For the text-containing cell, return its midpoint in (x, y) coordinate format. 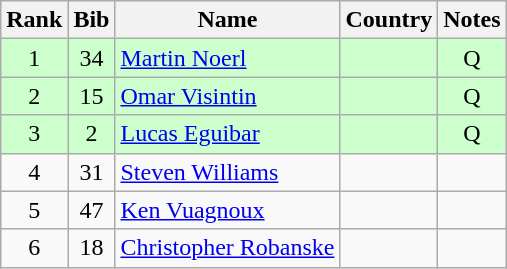
Rank (34, 20)
Country (389, 20)
Omar Visintin (228, 96)
31 (92, 172)
Notes (472, 20)
Ken Vuagnoux (228, 210)
6 (34, 248)
18 (92, 248)
5 (34, 210)
Lucas Eguibar (228, 134)
Martin Noerl (228, 58)
3 (34, 134)
1 (34, 58)
47 (92, 210)
4 (34, 172)
34 (92, 58)
Steven Williams (228, 172)
Bib (92, 20)
Christopher Robanske (228, 248)
Name (228, 20)
15 (92, 96)
